Return the (x, y) coordinate for the center point of the cell that contains the specified text.  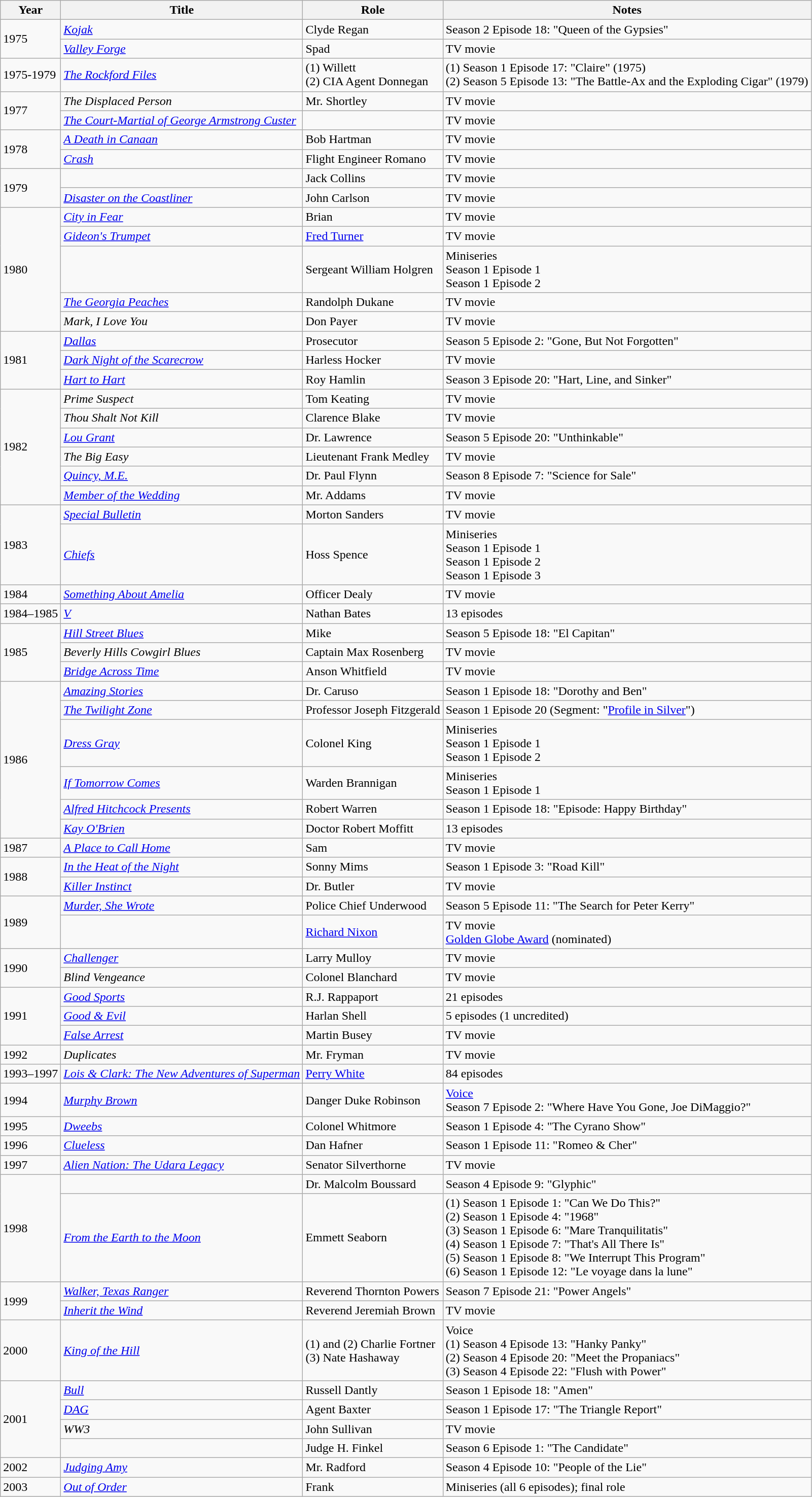
Prime Suspect (182, 399)
Season 7 Episode 21: "Power Angels" (627, 1291)
Richard Nixon (373, 931)
Harlan Shell (373, 1016)
Kay O'Brien (182, 828)
Harless Hocker (373, 360)
Professor Joseph Fitzgerald (373, 710)
(1) Season 1 Episode 17: "Claire" (1975)(2) Season 5 Episode 13: "The Battle-Ax and the Exploding Cigar" (1979) (627, 75)
1989 (30, 922)
Season 1 Episode 3: "Road Kill" (627, 867)
Duplicates (182, 1055)
1984 (30, 594)
1992 (30, 1055)
1982 (30, 447)
Season 4 Episode 10: "People of the Lie" (627, 1468)
WW3 (182, 1429)
Murder, She Wrote (182, 906)
1981 (30, 360)
Bull (182, 1390)
Doctor Robert Moffitt (373, 828)
Mr. Shortley (373, 101)
TV movie Golden Globe Award (nominated) (627, 931)
Chiefs (182, 554)
2002 (30, 1468)
Bob Hartman (373, 140)
Mr. Radford (373, 1468)
Title (182, 10)
Gideon's Trumpet (182, 236)
Dr. Butler (373, 886)
Sergeant William Holgren (373, 269)
Season 5 Episode 18: "El Capitan" (627, 633)
Season 8 Episode 7: "Science for Sale" (627, 476)
Emmett Seaborn (373, 1238)
Hill Street Blues (182, 633)
Beverly Hills Cowgirl Blues (182, 652)
Season 4 Episode 9: "Glyphic" (627, 1184)
Killer Instinct (182, 886)
1990 (30, 967)
Hoss Spence (373, 554)
Alfred Hitchcock Presents (182, 809)
R.J. Rappaport (373, 997)
1996 (30, 1145)
Captain Max Rosenberg (373, 652)
Martin Busey (373, 1035)
Tom Keating (373, 399)
Quincy, M.E. (182, 476)
1993–1997 (30, 1074)
21 episodes (627, 997)
Inherit the Wind (182, 1310)
Something About Amelia (182, 594)
John Carlson (373, 197)
Senator Silverthorne (373, 1165)
Perry White (373, 1074)
Randolph Dukane (373, 302)
5 episodes (1 uncredited) (627, 1016)
Warden Brannigan (373, 783)
Dallas (182, 341)
Judging Amy (182, 1468)
2000 (30, 1350)
Russell Dantly (373, 1390)
Good & Evil (182, 1016)
Clyde Regan (373, 29)
1994 (30, 1100)
Larry Mulloy (373, 958)
V (182, 613)
Season 1 Episode 18: "Dorothy and Ben" (627, 691)
The Big Easy (182, 457)
Murphy Brown (182, 1100)
Spad (373, 49)
Anson Whitfield (373, 672)
False Arrest (182, 1035)
1975-1979 (30, 75)
Bridge Across Time (182, 672)
Prosecutor (373, 341)
Dr. Lawrence (373, 437)
Dark Night of the Scarecrow (182, 360)
Dweebs (182, 1126)
Nathan Bates (373, 613)
Season 5 Episode 11: "The Search for Peter Kerry" (627, 906)
King of the Hill (182, 1350)
Roy Hamlin (373, 379)
Good Sports (182, 997)
1986 (30, 760)
Jack Collins (373, 178)
Robert Warren (373, 809)
1999 (30, 1301)
2001 (30, 1419)
Officer Dealy (373, 594)
Blind Vengeance (182, 977)
John Sullivan (373, 1429)
Fred Turner (373, 236)
Season 1 Episode 4: "The Cyrano Show" (627, 1126)
Frank (373, 1487)
Dr. Caruso (373, 691)
Mr. Addams (373, 495)
1980 (30, 269)
Amazing Stories (182, 691)
Colonel King (373, 743)
The Georgia Peaches (182, 302)
Notes (627, 10)
Sam (373, 848)
Role (373, 10)
Season 1 Episode 11: "Romeo & Cher" (627, 1145)
1997 (30, 1165)
Thou Shalt Not Kill (182, 418)
Year (30, 10)
Mark, I Love You (182, 322)
2003 (30, 1487)
Mike (373, 633)
1987 (30, 848)
Agent Baxter (373, 1409)
Clueless (182, 1145)
Judge H. Finkel (373, 1448)
(1) Willett(2) CIA Agent Donnegan (373, 75)
Season 1 Episode 20 (Segment: "Profile in Silver") (627, 710)
The Twilight Zone (182, 710)
The Court-Martial of George Armstrong Custer (182, 120)
Challenger (182, 958)
Dr. Paul Flynn (373, 476)
From the Earth to the Moon (182, 1238)
Special Bulletin (182, 514)
Dr. Malcolm Boussard (373, 1184)
Season 3 Episode 20: "Hart, Line, and Sinker" (627, 379)
1983 (30, 545)
Don Payer (373, 322)
The Rockford Files (182, 75)
Season 5 Episode 20: "Unthinkable" (627, 437)
Member of the Wedding (182, 495)
Brian (373, 217)
Crash (182, 159)
Season 2 Episode 18: "Queen of the Gypsies" (627, 29)
1977 (30, 111)
Danger Duke Robinson (373, 1100)
DAG (182, 1409)
1988 (30, 877)
Season 1 Episode 17: "The Triangle Report" (627, 1409)
Season 6 Episode 1: "The Candidate" (627, 1448)
MiniseriesSeason 1 Episode 1Season 1 Episode 2Season 1 Episode 3 (627, 554)
Walker, Texas Ranger (182, 1291)
Sonny Mims (373, 867)
Valley Forge (182, 49)
Voice (1) Season 4 Episode 13: "Hanky Panky"(2) Season 4 Episode 20: "Meet the Propaniacs"(3) Season 4 Episode 22: "Flush with Power" (627, 1350)
Hart to Hart (182, 379)
Lou Grant (182, 437)
VoiceSeason 7 Episode 2: "Where Have You Gone, Joe DiMaggio?" (627, 1100)
MiniseriesSeason 1 Episode 1 (627, 783)
84 episodes (627, 1074)
1978 (30, 149)
Reverend Thornton Powers (373, 1291)
Colonel Blanchard (373, 977)
If Tomorrow Comes (182, 783)
1975 (30, 39)
Season 1 Episode 18: "Amen" (627, 1390)
A Death in Canaan (182, 140)
Dress Gray (182, 743)
Lois & Clark: The New Adventures of Superman (182, 1074)
Reverend Jeremiah Brown (373, 1310)
Clarence Blake (373, 418)
Out of Order (182, 1487)
Dan Hafner (373, 1145)
Flight Engineer Romano (373, 159)
1995 (30, 1126)
Disaster on the Coastliner (182, 197)
Alien Nation: The Udara Legacy (182, 1165)
1979 (30, 188)
Kojak (182, 29)
Miniseries (all 6 episodes); final role (627, 1487)
Morton Sanders (373, 514)
Lieutenant Frank Medley (373, 457)
A Place to Call Home (182, 848)
1991 (30, 1016)
Mr. Fryman (373, 1055)
(1) and (2) Charlie Fortner(3) Nate Hashaway (373, 1350)
Season 5 Episode 2: "Gone, But Not Forgotten" (627, 341)
Police Chief Underwood (373, 906)
City in Fear (182, 217)
1984–1985 (30, 613)
In the Heat of the Night (182, 867)
1985 (30, 652)
1998 (30, 1228)
The Displaced Person (182, 101)
Season 1 Episode 18: "Episode: Happy Birthday" (627, 809)
Colonel Whitmore (373, 1126)
